From the cell containing the given text, extract its center point as [X, Y] coordinate. 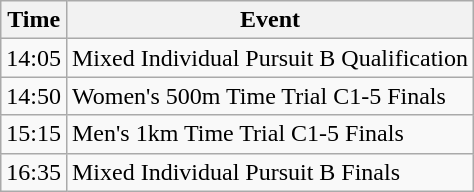
14:05 [34, 58]
Men's 1km Time Trial C1-5 Finals [270, 134]
16:35 [34, 172]
Mixed Individual Pursuit B Finals [270, 172]
15:15 [34, 134]
14:50 [34, 96]
Mixed Individual Pursuit B Qualification [270, 58]
Event [270, 20]
Women's 500m Time Trial C1-5 Finals [270, 96]
Time [34, 20]
